Return the (x, y) coordinate for the center point of the cell that contains the specified text.  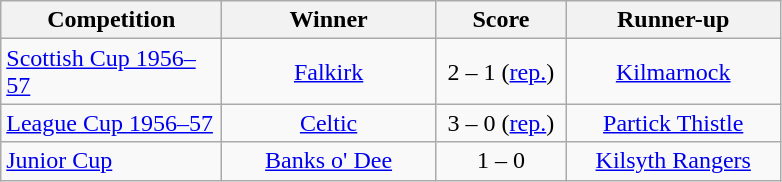
Celtic (329, 123)
3 – 0 (rep.) (500, 123)
Score (500, 20)
2 – 1 (rep.) (500, 72)
Banks o' Dee (329, 161)
Kilsyth Rangers (673, 161)
1 – 0 (500, 161)
Falkirk (329, 72)
Junior Cup (112, 161)
Kilmarnock (673, 72)
Partick Thistle (673, 123)
Winner (329, 20)
League Cup 1956–57 (112, 123)
Runner-up (673, 20)
Scottish Cup 1956–57 (112, 72)
Competition (112, 20)
